For the text-containing cell, return its midpoint in [X, Y] coordinate format. 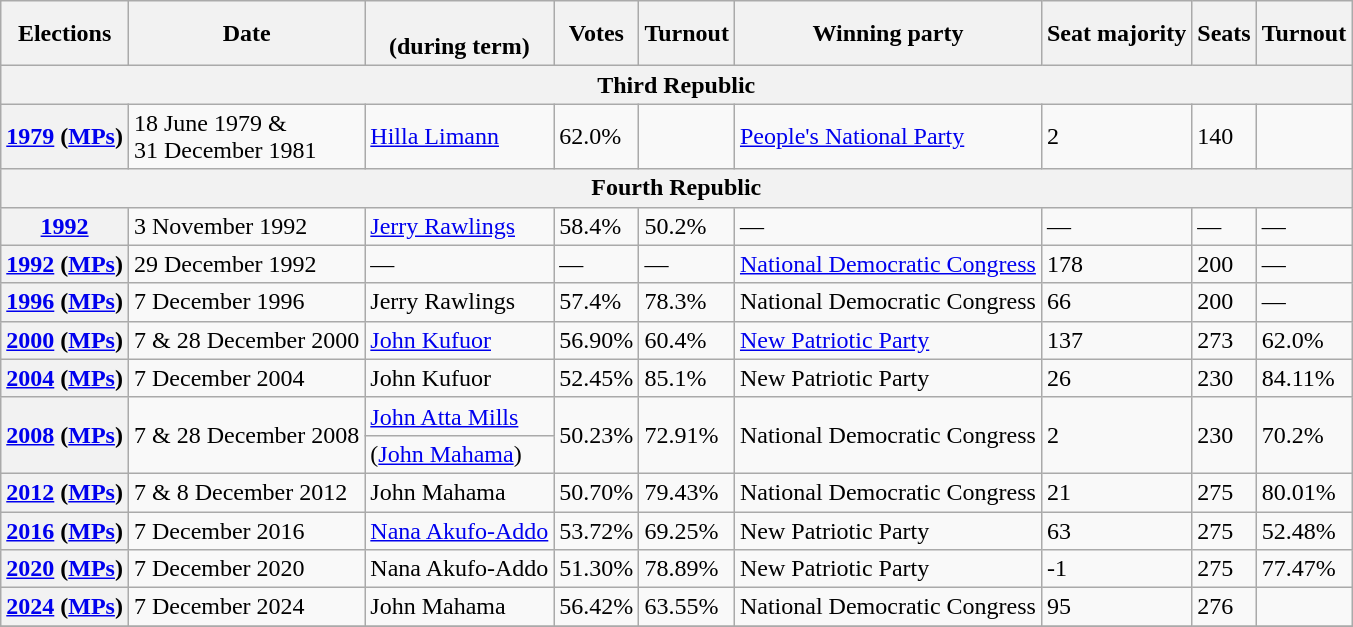
276 [1224, 607]
Votes [596, 34]
57.4% [596, 302]
1992 [65, 226]
79.43% [687, 492]
70.2% [1304, 435]
7 & 28 December 2000 [246, 340]
Seat majority [1116, 34]
7 December 2004 [246, 378]
-1 [1116, 569]
140 [1224, 136]
63 [1116, 531]
56.42% [596, 607]
78.89% [687, 569]
1992 (MPs) [65, 264]
85.1% [687, 378]
273 [1224, 340]
Date [246, 34]
7 & 28 December 2008 [246, 435]
50.2% [687, 226]
3 November 1992 [246, 226]
80.01% [1304, 492]
1996 (MPs) [65, 302]
7 December 2024 [246, 607]
95 [1116, 607]
21 [1116, 492]
2024 (MPs) [65, 607]
2016 (MPs) [65, 531]
78.3% [687, 302]
53.72% [596, 531]
50.23% [596, 435]
52.45% [596, 378]
Winning party [888, 34]
29 December 1992 [246, 264]
2012 (MPs) [65, 492]
50.70% [596, 492]
84.11% [1304, 378]
18 June 1979 &31 December 1981 [246, 136]
52.48% [1304, 531]
(John Mahama) [460, 454]
2020 (MPs) [65, 569]
2008 (MPs) [65, 435]
7 December 2020 [246, 569]
Third Republic [676, 85]
Fourth Republic [676, 188]
51.30% [596, 569]
7 December 2016 [246, 531]
56.90% [596, 340]
2004 (MPs) [65, 378]
66 [1116, 302]
1979 (MPs) [65, 136]
People's National Party [888, 136]
Elections [65, 34]
69.25% [687, 531]
26 [1116, 378]
178 [1116, 264]
(during term) [460, 34]
7 & 8 December 2012 [246, 492]
58.4% [596, 226]
77.47% [1304, 569]
John Atta Mills [460, 416]
7 December 1996 [246, 302]
63.55% [687, 607]
72.91% [687, 435]
Hilla Limann [460, 136]
60.4% [687, 340]
2000 (MPs) [65, 340]
137 [1116, 340]
Seats [1224, 34]
